For the text-containing cell, return its midpoint in [x, y] coordinate format. 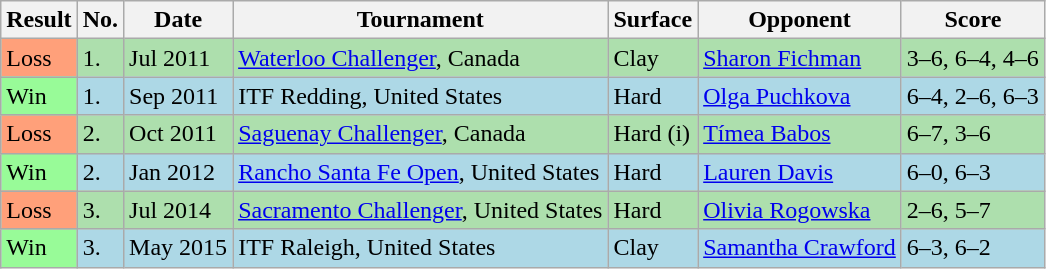
6–4, 2–6, 6–3 [972, 96]
6–0, 6–3 [972, 172]
Hard (i) [653, 134]
Waterloo Challenger, Canada [420, 58]
Olga Puchkova [800, 96]
Samantha Crawford [800, 248]
6–7, 3–6 [972, 134]
Sacramento Challenger, United States [420, 210]
Jan 2012 [178, 172]
Olivia Rogowska [800, 210]
Jul 2014 [178, 210]
Surface [653, 20]
Date [178, 20]
ITF Redding, United States [420, 96]
2–6, 5–7 [972, 210]
Tímea Babos [800, 134]
3–6, 6–4, 4–6 [972, 58]
Tournament [420, 20]
Jul 2011 [178, 58]
Rancho Santa Fe Open, United States [420, 172]
Lauren Davis [800, 172]
ITF Raleigh, United States [420, 248]
Sep 2011 [178, 96]
6–3, 6–2 [972, 248]
May 2015 [178, 248]
Oct 2011 [178, 134]
No. [100, 20]
Saguenay Challenger, Canada [420, 134]
Sharon Fichman [800, 58]
Score [972, 20]
Opponent [800, 20]
Result [39, 20]
